Search for the cell housing the specified text and yield its [x, y] center coordinate. 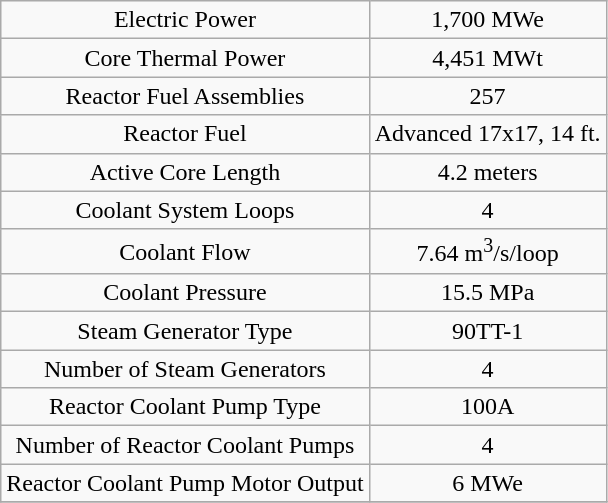
15.5 MPa [488, 293]
Number of Steam Generators [185, 369]
Reactor Fuel Assemblies [185, 96]
Coolant Flow [185, 252]
Advanced 17x17, 14 ft. [488, 134]
Electric Power [185, 20]
4,451 MWt [488, 58]
Coolant System Loops [185, 210]
100A [488, 407]
Coolant Pressure [185, 293]
Number of Reactor Coolant Pumps [185, 445]
90TT-1 [488, 331]
Reactor Fuel [185, 134]
6 MWe [488, 483]
Steam Generator Type [185, 331]
Reactor Coolant Pump Motor Output [185, 483]
Reactor Coolant Pump Type [185, 407]
7.64 m3/s/loop [488, 252]
1,700 MWe [488, 20]
Core Thermal Power [185, 58]
257 [488, 96]
4.2 meters [488, 172]
Active Core Length [185, 172]
